Scan for the cell matching the given text and deliver its [x, y] coordinate at center. 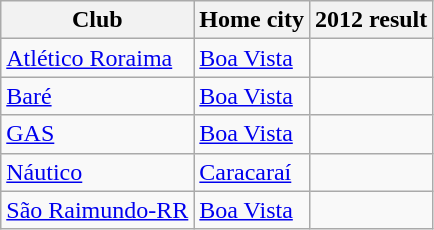
2012 result [372, 20]
Baré [98, 96]
Náutico [98, 172]
GAS [98, 134]
São Raimundo-RR [98, 210]
Atlético Roraima [98, 58]
Home city [252, 20]
Caracaraí [252, 172]
Club [98, 20]
